Determine the [X, Y] coordinate at the center of the cell enclosing the given text.  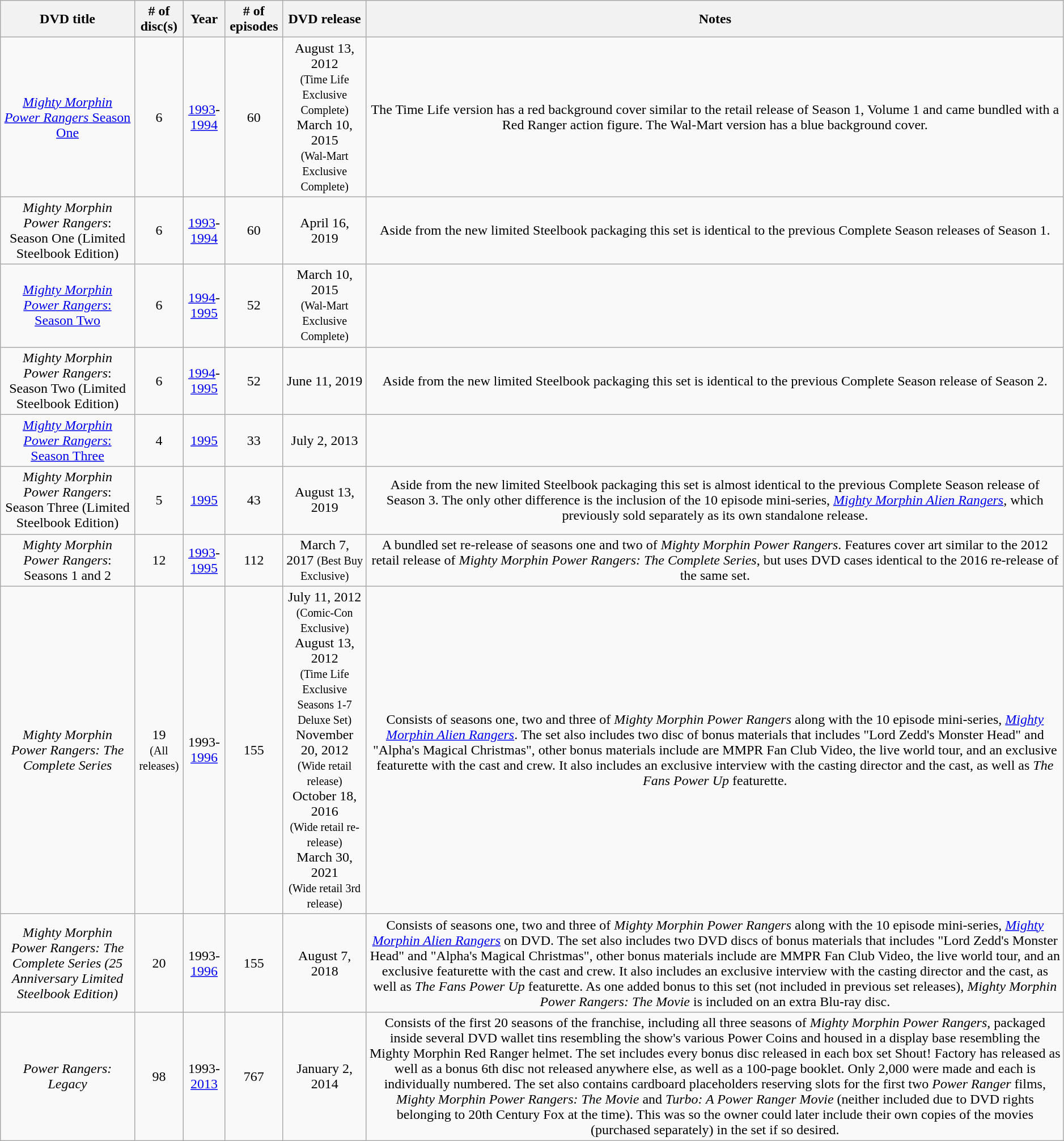
June 11, 2019 [324, 381]
1993-1995 [204, 560]
Year [204, 19]
August 13, 2012(Time Life Exclusive Complete)March 10, 2015(Wal-Mart Exclusive Complete) [324, 117]
April 16, 2019 [324, 230]
Mighty Morphin Power Rangers: The Complete Series [68, 750]
Mighty Morphin Power Rangers: Seasons 1 and 2 [68, 560]
March 7, 2017 (Best Buy Exclusive) [324, 560]
Mighty Morphin Power Rangers: Season Two (Limited Steelbook Edition) [68, 381]
August 13, 2019 [324, 500]
DVD release [324, 19]
# of episodes [254, 19]
Aside from the new limited Steelbook packaging this set is identical to the previous Complete Season release of Season 2. [715, 381]
July 2, 2013 [324, 440]
33 [254, 440]
19(All releases) [159, 750]
August 7, 2018 [324, 962]
43 [254, 500]
767 [254, 1076]
20 [159, 962]
January 2, 2014 [324, 1076]
DVD title [68, 19]
Mighty Morphin Power Rangers: Season Three (Limited Steelbook Edition) [68, 500]
112 [254, 560]
Mighty Morphin Power Rangers: The Complete Series (25 Anniversary Limited Steelbook Edition) [68, 962]
# of disc(s) [159, 19]
March 10, 2015(Wal-Mart Exclusive Complete) [324, 306]
Mighty Morphin Power Rangers: Season Two [68, 306]
5 [159, 500]
Mighty Morphin Power Rangers: Season One (Limited Steelbook Edition) [68, 230]
Notes [715, 19]
Mighty Morphin Power Rangers Season One [68, 117]
Power Rangers: Legacy [68, 1076]
4 [159, 440]
12 [159, 560]
98 [159, 1076]
1993-2013 [204, 1076]
Mighty Morphin Power Rangers: Season Three [68, 440]
Aside from the new limited Steelbook packaging this set is identical to the previous Complete Season releases of Season 1. [715, 230]
